Determine the (X, Y) coordinate at the center of the cell enclosing the given text.  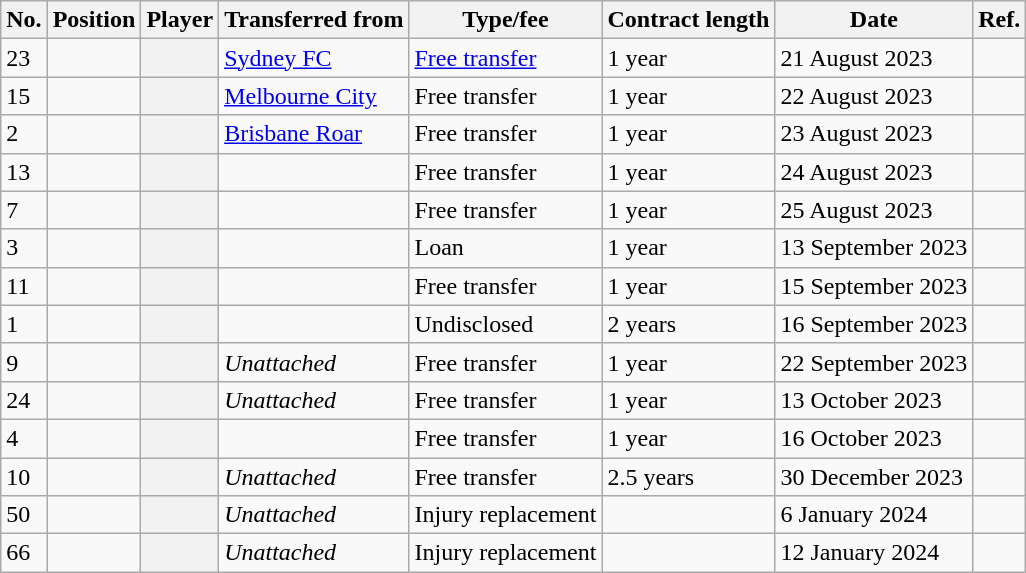
23 August 2023 (874, 134)
Sydney FC (314, 58)
2 years (688, 324)
Contract length (688, 20)
9 (24, 362)
Melbourne City (314, 96)
7 (24, 210)
No. (24, 20)
16 September 2023 (874, 324)
4 (24, 438)
3 (24, 248)
13 September 2023 (874, 248)
50 (24, 515)
15 September 2023 (874, 286)
Type/fee (506, 20)
Player (180, 20)
Brisbane Roar (314, 134)
13 October 2023 (874, 400)
22 August 2023 (874, 96)
15 (24, 96)
22 September 2023 (874, 362)
Position (94, 20)
2 (24, 134)
30 December 2023 (874, 477)
1 (24, 324)
Ref. (1000, 20)
10 (24, 477)
Date (874, 20)
25 August 2023 (874, 210)
12 January 2024 (874, 553)
Loan (506, 248)
Undisclosed (506, 324)
16 October 2023 (874, 438)
23 (24, 58)
2.5 years (688, 477)
13 (24, 172)
66 (24, 553)
11 (24, 286)
24 (24, 400)
24 August 2023 (874, 172)
6 January 2024 (874, 515)
21 August 2023 (874, 58)
Transferred from (314, 20)
